Find where the given text appears and provide that cell's center as [x, y] coordinate. 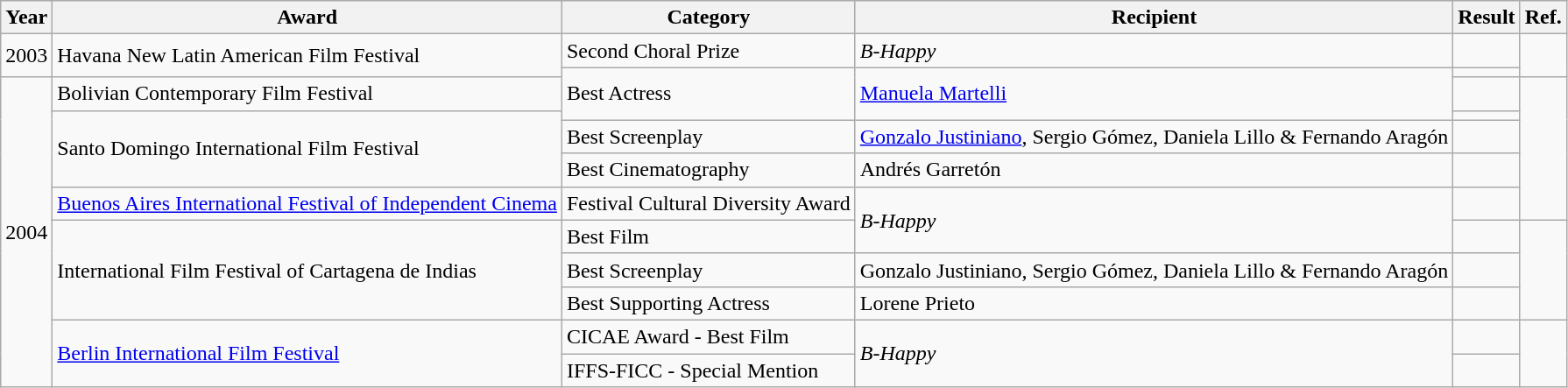
IFFS-FICC - Special Mention [708, 370]
Festival Cultural Diversity Award [708, 203]
Santo Domingo International Film Festival [307, 149]
Berlin International Film Festival [307, 353]
Year [26, 18]
CICAE Award - Best Film [708, 336]
2003 [26, 56]
Second Choral Prize [708, 51]
Best Actress [708, 94]
Category [708, 18]
Result [1487, 18]
Ref. [1543, 18]
Havana New Latin American Film Festival [307, 56]
2004 [26, 232]
Andrés Garretón [1154, 170]
Buenos Aires International Festival of Independent Cinema [307, 203]
Award [307, 18]
Lorene Prieto [1154, 303]
Bolivian Contemporary Film Festival [307, 94]
Best Supporting Actress [708, 303]
Recipient [1154, 18]
Best Cinematography [708, 170]
Best Film [708, 236]
Manuela Martelli [1154, 94]
International Film Festival of Cartagena de Indias [307, 270]
